Return [x, y] of the center of cell containing provided text 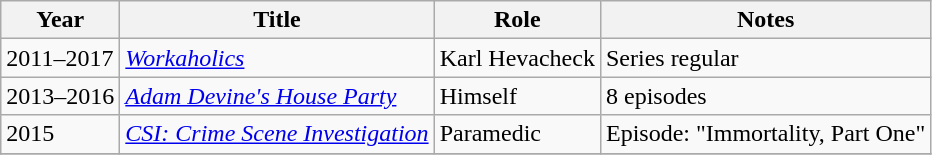
Himself [517, 96]
2011–2017 [60, 58]
Notes [765, 20]
Year [60, 20]
Title [277, 20]
Episode: "Immortality, Part One" [765, 134]
Adam Devine's House Party [277, 96]
Role [517, 20]
Workaholics [277, 58]
Karl Hevacheck [517, 58]
Series regular [765, 58]
Paramedic [517, 134]
CSI: Crime Scene Investigation [277, 134]
8 episodes [765, 96]
2015 [60, 134]
2013–2016 [60, 96]
